Return [x, y] of the center of cell containing provided text 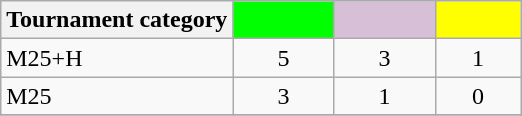
M25 [117, 96]
Tournament category [117, 20]
M25+H [117, 58]
5 [284, 58]
0 [478, 96]
